Output the (X, Y) coordinate of the center of the cell containing the given text.  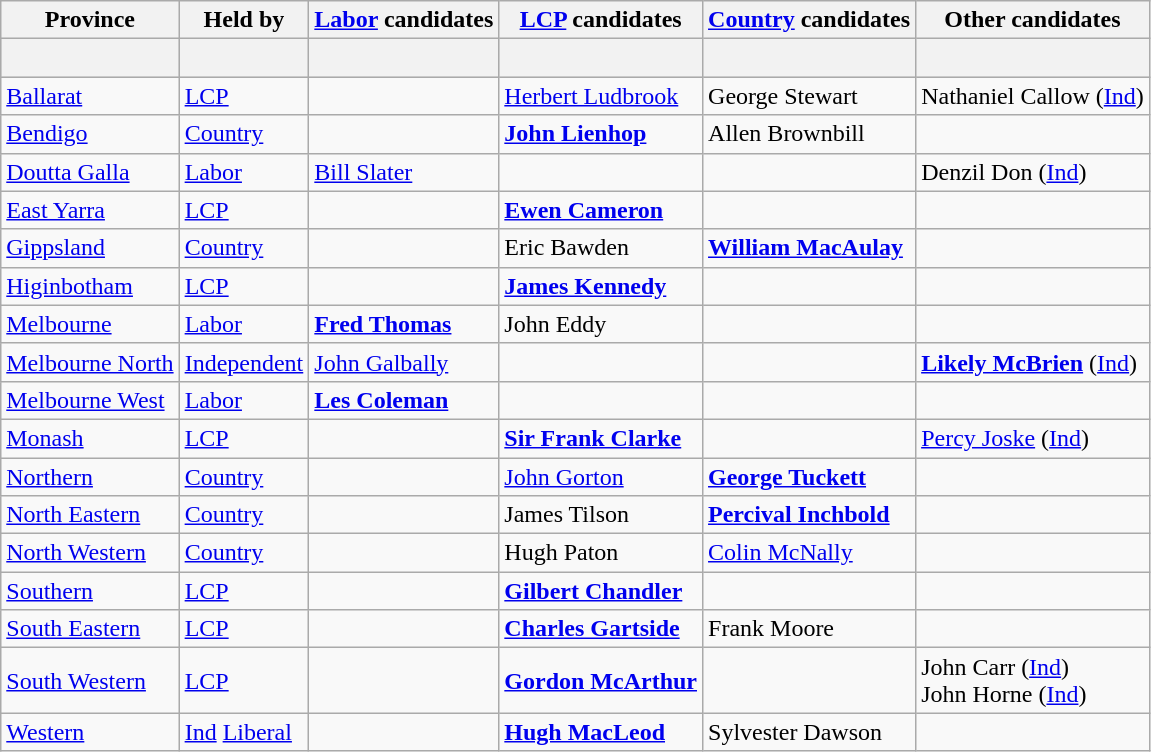
North Eastern (90, 515)
James Kennedy (601, 286)
Bill Slater (404, 172)
Percy Joske (Ind) (1033, 438)
Eric Bawden (601, 248)
Hugh Paton (601, 553)
George Stewart (810, 96)
Monash (90, 438)
Percival Inchbold (810, 515)
Denzil Don (Ind) (1033, 172)
John Gorton (601, 477)
Country candidates (810, 20)
Colin McNally (810, 553)
Bendigo (90, 134)
John Carr (Ind) John Horne (Ind) (1033, 680)
North Western (90, 553)
Other candidates (1033, 20)
Doutta Galla (90, 172)
LCP candidates (601, 20)
Higinbotham (90, 286)
Independent (244, 362)
John Lienhop (601, 134)
Fred Thomas (404, 324)
Gippsland (90, 248)
Charles Gartside (601, 629)
Likely McBrien (Ind) (1033, 362)
Nathaniel Callow (Ind) (1033, 96)
Southern (90, 591)
East Yarra (90, 210)
Herbert Ludbrook (601, 96)
Les Coleman (404, 400)
George Tuckett (810, 477)
Allen Brownbill (810, 134)
Labor candidates (404, 20)
Northern (90, 477)
John Galbally (404, 362)
Gordon McArthur (601, 680)
Western (90, 732)
Sylvester Dawson (810, 732)
Gilbert Chandler (601, 591)
William MacAulay (810, 248)
Sir Frank Clarke (601, 438)
Frank Moore (810, 629)
South Eastern (90, 629)
Held by (244, 20)
South Western (90, 680)
Ewen Cameron (601, 210)
Melbourne West (90, 400)
Melbourne North (90, 362)
Province (90, 20)
Hugh MacLeod (601, 732)
John Eddy (601, 324)
James Tilson (601, 515)
Ballarat (90, 96)
Ind Liberal (244, 732)
Melbourne (90, 324)
